Locate the cell with the specified text and output its (x, y) center coordinate. 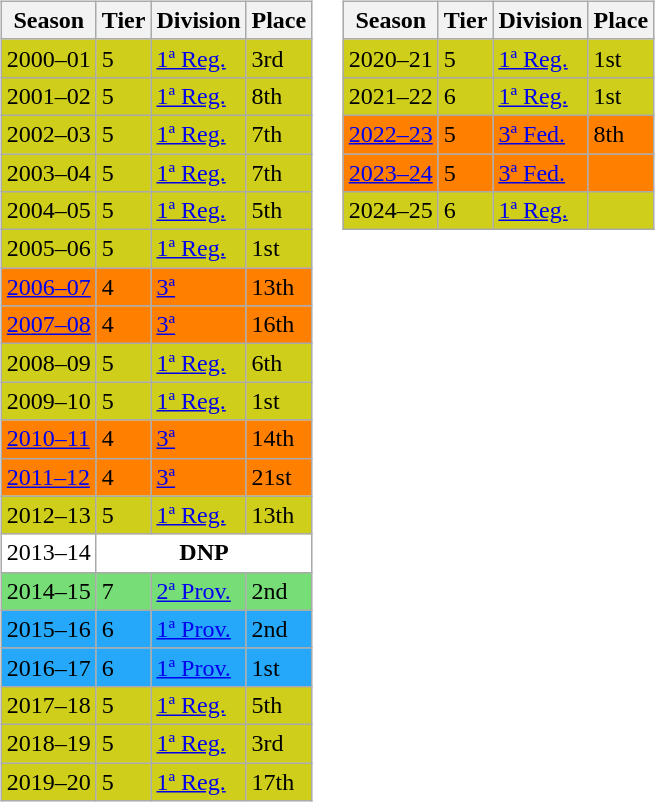
2024–25 (390, 211)
2001–02 (48, 96)
2016–17 (48, 667)
2009–10 (48, 401)
2021–22 (390, 96)
6th (279, 363)
2007–08 (48, 325)
2005–06 (48, 249)
2019–20 (48, 781)
2ª Prov. (198, 591)
7 (124, 591)
17th (279, 781)
2010–11 (48, 439)
2018–19 (48, 743)
16th (279, 325)
2003–04 (48, 173)
2020–21 (390, 58)
2011–12 (48, 477)
2008–09 (48, 363)
2023–24 (390, 173)
2022–23 (390, 134)
2015–16 (48, 629)
2000–01 (48, 58)
DNP (204, 553)
2012–13 (48, 515)
2017–18 (48, 705)
2002–03 (48, 134)
2004–05 (48, 211)
2014–15 (48, 591)
2013–14 (48, 553)
2006–07 (48, 287)
21st (279, 477)
14th (279, 439)
